Pinpoint the cell where the given text exists, returning its [x, y] midpoint coordinate. 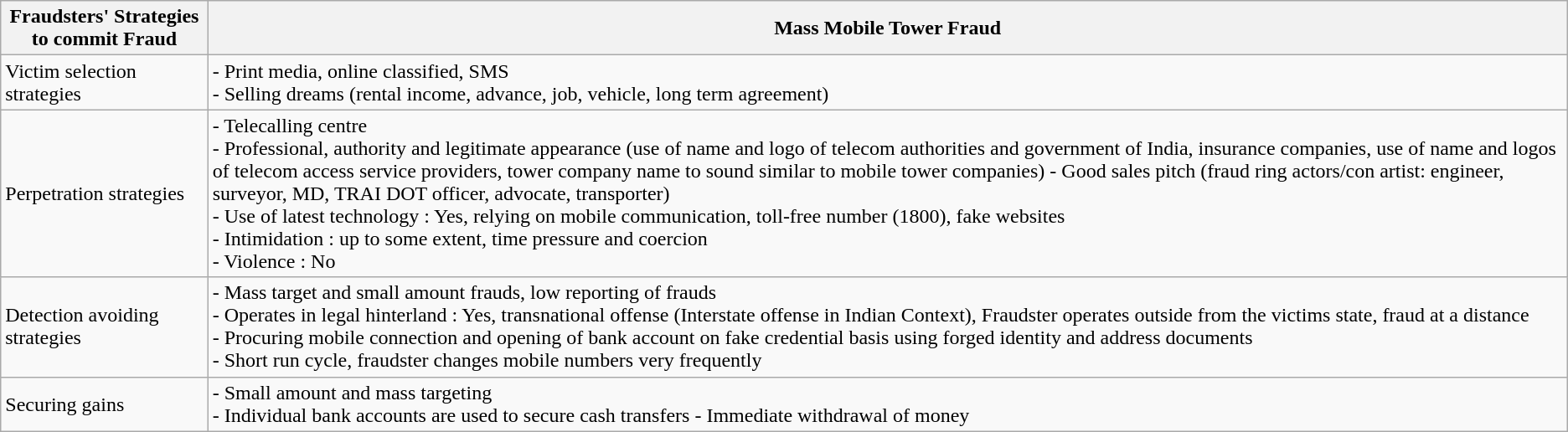
Detection avoiding strategies [104, 327]
- Small amount and mass targeting- Individual bank accounts are used to secure cash transfers - Immediate withdrawal of money [888, 404]
Mass Mobile Tower Fraud [888, 28]
- Print media, online classified, SMS- Selling dreams (rental income, advance, job, vehicle, long term agreement) [888, 82]
Fraudsters' Strategies to commit Fraud [104, 28]
Perpetration strategies [104, 193]
Victim selection strategies [104, 82]
Securing gains [104, 404]
